Return [X, Y] of the center of cell containing provided text 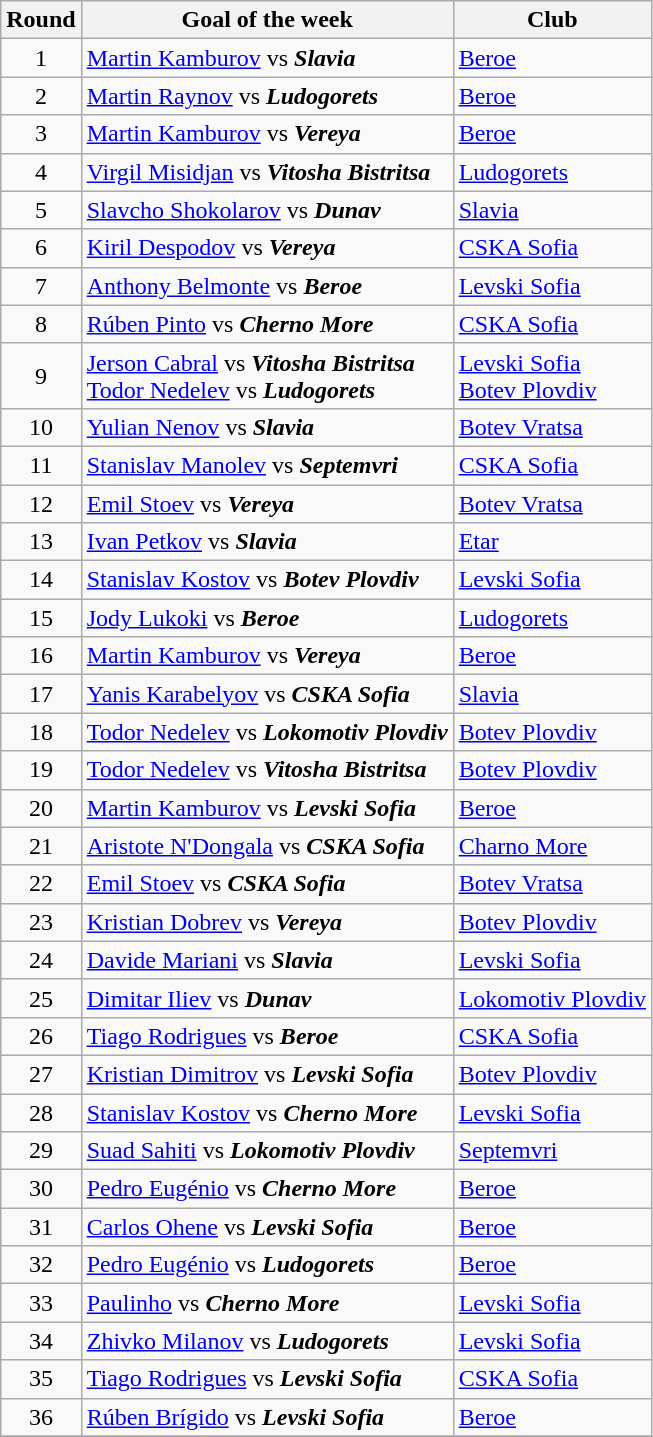
Kiril Despodov vs Vereya [267, 248]
Yulian Nenov vs Slavia [267, 427]
Martin Kamburov vs Levski Sofia [267, 808]
6 [41, 248]
Davide Mariani vs Slavia [267, 960]
Etar [552, 542]
Todor Nedelev vs Lokomotiv Plovdiv [267, 732]
Martin Kamburov vs Slavia [267, 58]
15 [41, 618]
Dimitar Iliev vs Dunav [267, 998]
Septemvri [552, 1151]
Jerson Cabral vs Vitosha Bistritsa Todor Nedelev vs Ludogorets [267, 376]
Carlos Ohene vs Levski Sofia [267, 1227]
35 [41, 1379]
Rúben Pinto vs Cherno More [267, 324]
19 [41, 770]
Virgil Misidjan vs Vitosha Bistritsa [267, 172]
16 [41, 656]
Stanislav Kostov vs Cherno More [267, 1113]
Anthony Belmonte vs Beroe [267, 286]
5 [41, 210]
8 [41, 324]
Stanislav Manolev vs Septemvri [267, 465]
Suad Sahiti vs Lokomotiv Plovdiv [267, 1151]
Goal of the week [267, 20]
Ivan Petkov vs Slavia [267, 542]
23 [41, 922]
11 [41, 465]
29 [41, 1151]
Slavcho Shokolarov vs Dunav [267, 210]
27 [41, 1074]
Yanis Karabelyov vs CSKA Sofia [267, 694]
30 [41, 1189]
26 [41, 1036]
31 [41, 1227]
Zhivko Milanov vs Ludogorets [267, 1341]
Charno More [552, 846]
17 [41, 694]
33 [41, 1303]
Round [41, 20]
24 [41, 960]
36 [41, 1417]
1 [41, 58]
20 [41, 808]
Paulinho vs Cherno More [267, 1303]
Tiago Rodrigues vs Levski Sofia [267, 1379]
25 [41, 998]
34 [41, 1341]
Emil Stoev vs Vereya [267, 503]
3 [41, 134]
32 [41, 1265]
Martin Raynov vs Ludogorets [267, 96]
12 [41, 503]
Aristote N'Dongala vs CSKA Sofia [267, 846]
18 [41, 732]
Lokomotiv Plovdiv [552, 998]
21 [41, 846]
14 [41, 580]
28 [41, 1113]
9 [41, 376]
10 [41, 427]
Levski Sofia Botev Plovdiv [552, 376]
Kristian Dobrev vs Vereya [267, 922]
13 [41, 542]
Jody Lukoki vs Beroe [267, 618]
Pedro Eugénio vs Cherno More [267, 1189]
Tiago Rodrigues vs Beroe [267, 1036]
4 [41, 172]
2 [41, 96]
Emil Stoev vs CSKA Sofia [267, 884]
Stanislav Kostov vs Botev Plovdiv [267, 580]
7 [41, 286]
Kristian Dimitrov vs Levski Sofia [267, 1074]
Rúben Brígido vs Levski Sofia [267, 1417]
Club [552, 20]
Todor Nedelev vs Vitosha Bistritsa [267, 770]
Pedro Eugénio vs Ludogorets [267, 1265]
22 [41, 884]
